Extract the (x, y) coordinate from the center of the cell holding the provided text.  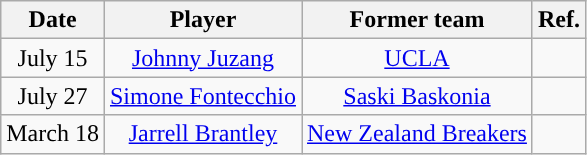
New Zealand Breakers (418, 134)
Saski Baskonia (418, 96)
Ref. (558, 20)
July 15 (53, 58)
Johnny Juzang (202, 58)
March 18 (53, 134)
Player (202, 20)
July 27 (53, 96)
Date (53, 20)
Former team (418, 20)
UCLA (418, 58)
Simone Fontecchio (202, 96)
Jarrell Brantley (202, 134)
